Output the [X, Y] coordinate of the center of the cell containing the given text.  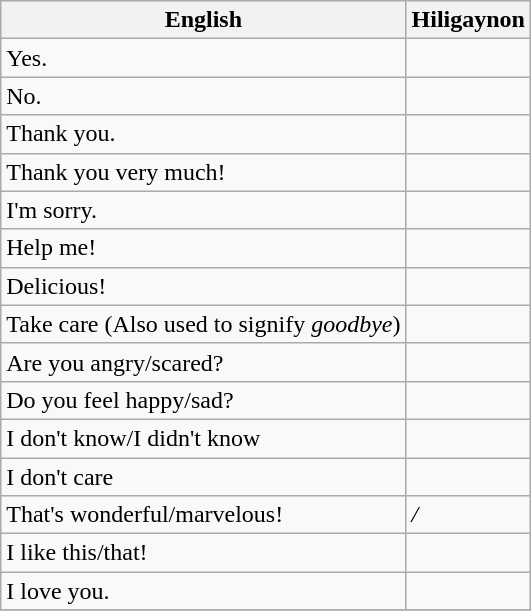
English [204, 20]
I'm sorry. [204, 210]
Yes. [204, 58]
Hiligaynon [468, 20]
I don't know/I didn't know [204, 438]
/ [468, 515]
I love you. [204, 591]
Delicious! [204, 286]
Thank you. [204, 134]
That's wonderful/marvelous! [204, 515]
I don't care [204, 477]
Are you angry/scared? [204, 362]
Help me! [204, 248]
I like this/that! [204, 553]
No. [204, 96]
Take care (Also used to signify goodbye) [204, 324]
Do you feel happy/sad? [204, 400]
Thank you very much! [204, 172]
